Locate the cell with the specified text and output its [X, Y] center coordinate. 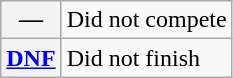
Did not compete [146, 20]
DNF [31, 58]
— [31, 20]
Did not finish [146, 58]
